For the text-containing cell, return its midpoint in [x, y] coordinate format. 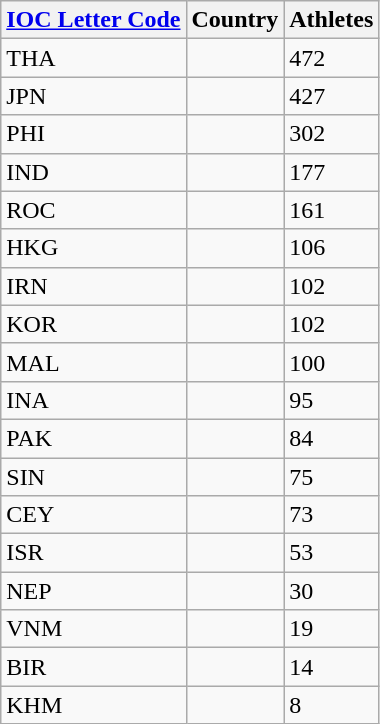
73 [332, 515]
THA [94, 58]
19 [332, 629]
100 [332, 362]
JPN [94, 96]
ISR [94, 553]
PHI [94, 134]
95 [332, 400]
75 [332, 477]
MAL [94, 362]
302 [332, 134]
8 [332, 705]
427 [332, 96]
INA [94, 400]
PAK [94, 438]
ROC [94, 210]
KHM [94, 705]
KOR [94, 324]
HKG [94, 248]
30 [332, 591]
161 [332, 210]
CEY [94, 515]
106 [332, 248]
BIR [94, 667]
VNM [94, 629]
472 [332, 58]
84 [332, 438]
IRN [94, 286]
Country [235, 20]
177 [332, 172]
IND [94, 172]
SIN [94, 477]
Athletes [332, 20]
NEP [94, 591]
53 [332, 553]
14 [332, 667]
IOC Letter Code [94, 20]
